Search for the cell housing the specified text and yield its [X, Y] center coordinate. 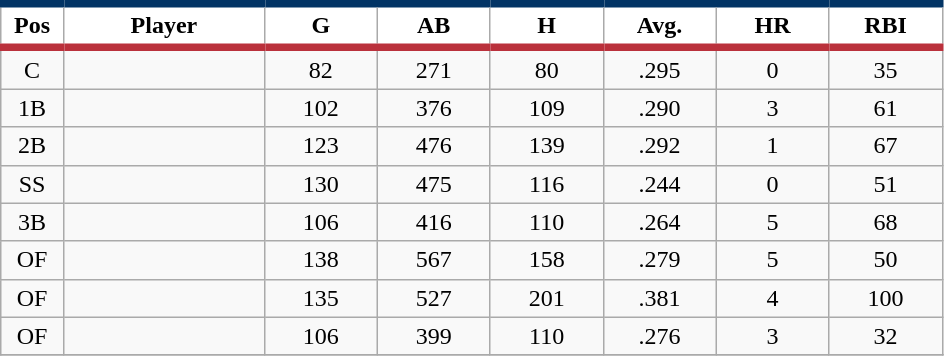
68 [886, 222]
80 [546, 68]
51 [886, 184]
H [546, 26]
416 [434, 222]
61 [886, 108]
Pos [32, 26]
3B [32, 222]
100 [886, 298]
1 [772, 146]
32 [886, 336]
4 [772, 298]
476 [434, 146]
567 [434, 260]
SS [32, 184]
2B [32, 146]
.244 [660, 184]
116 [546, 184]
Player [164, 26]
158 [546, 260]
.381 [660, 298]
102 [320, 108]
.290 [660, 108]
.295 [660, 68]
527 [434, 298]
138 [320, 260]
109 [546, 108]
399 [434, 336]
201 [546, 298]
.279 [660, 260]
.264 [660, 222]
Avg. [660, 26]
.276 [660, 336]
AB [434, 26]
130 [320, 184]
.292 [660, 146]
HR [772, 26]
50 [886, 260]
C [32, 68]
G [320, 26]
376 [434, 108]
135 [320, 298]
123 [320, 146]
271 [434, 68]
RBI [886, 26]
1B [32, 108]
67 [886, 146]
475 [434, 184]
82 [320, 68]
139 [546, 146]
35 [886, 68]
